Pinpoint the cell where the given text exists, returning its [X, Y] midpoint coordinate. 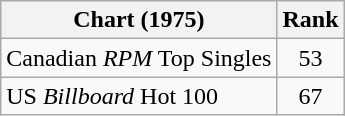
US Billboard Hot 100 [139, 96]
53 [310, 58]
67 [310, 96]
Rank [310, 20]
Canadian RPM Top Singles [139, 58]
Chart (1975) [139, 20]
